Capture the cell that displays the provided text and extract its (X, Y) central coordinate. 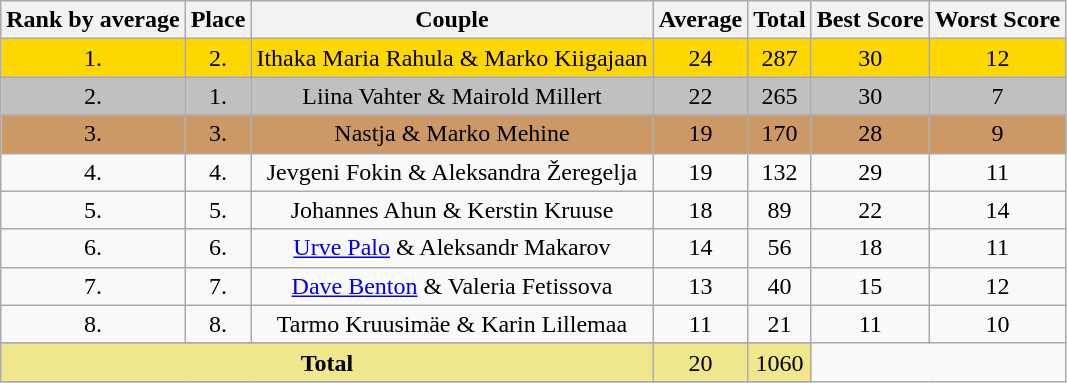
56 (780, 248)
Couple (452, 20)
89 (780, 210)
132 (780, 172)
40 (780, 286)
Tarmo Kruusimäe & Karin Lillemaa (452, 324)
24 (700, 58)
1060 (780, 362)
20 (700, 362)
28 (870, 134)
21 (780, 324)
Johannes Ahun & Kerstin Kruuse (452, 210)
13 (700, 286)
287 (780, 58)
265 (780, 96)
170 (780, 134)
9 (998, 134)
Liina Vahter & Mairold Millert (452, 96)
Average (700, 20)
Rank by average (93, 20)
7 (998, 96)
15 (870, 286)
Nastja & Marko Mehine (452, 134)
Dave Benton & Valeria Fetissova (452, 286)
10 (998, 324)
Ithaka Maria Rahula & Marko Kiigajaan (452, 58)
Place (218, 20)
Worst Score (998, 20)
Best Score (870, 20)
29 (870, 172)
Jevgeni Fokin & Aleksandra Žeregelja (452, 172)
Urve Palo & Aleksandr Makarov (452, 248)
